Identify which cell holds the provided text, then report its (x, y) central coordinate. 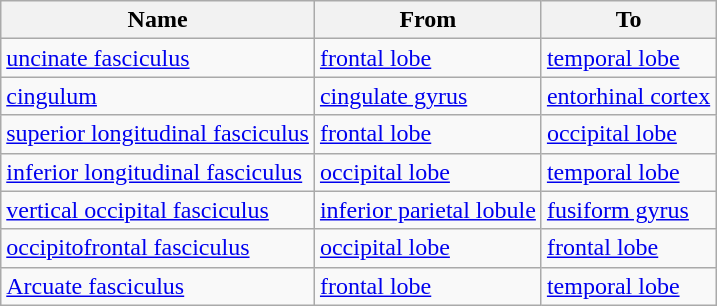
entorhinal cortex (628, 96)
Name (158, 20)
inferior parietal lobule (428, 210)
fusiform gyrus (628, 210)
cingulum (158, 96)
uncinate fasciculus (158, 58)
inferior longitudinal fasciculus (158, 172)
From (428, 20)
vertical occipital fasciculus (158, 210)
superior longitudinal fasciculus (158, 134)
occipitofrontal fasciculus (158, 248)
To (628, 20)
Arcuate fasciculus (158, 286)
cingulate gyrus (428, 96)
